Find where the given text appears and provide that cell's center as (x, y) coordinate. 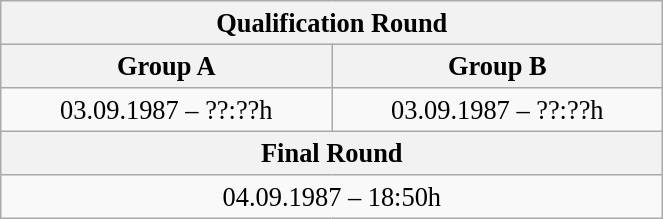
Qualification Round (332, 22)
04.09.1987 – 18:50h (332, 197)
Group B (498, 66)
Final Round (332, 153)
Group A (166, 66)
